Capture the cell that displays the provided text and extract its [X, Y] central coordinate. 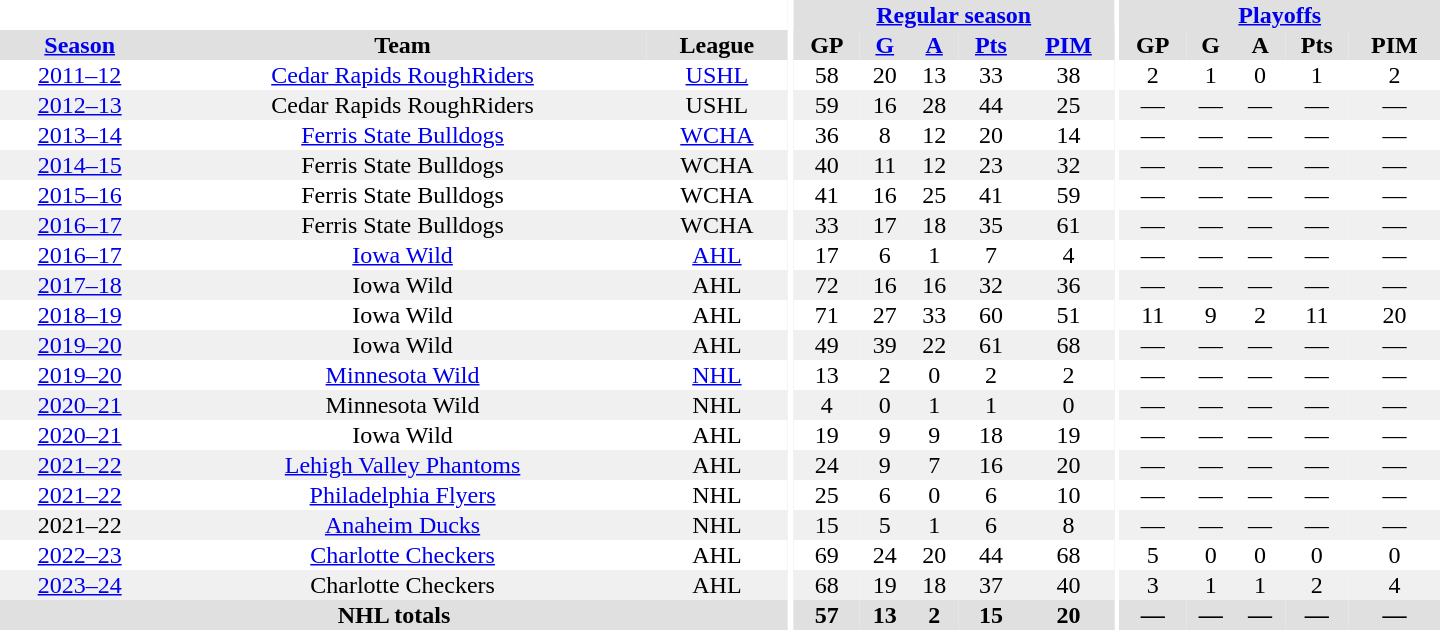
2017–18 [80, 285]
2018–19 [80, 315]
2022–23 [80, 555]
2011–12 [80, 75]
3 [1152, 585]
Playoffs [1280, 15]
58 [828, 75]
2023–24 [80, 585]
Lehigh Valley Phantoms [402, 465]
2013–14 [80, 135]
71 [828, 315]
69 [828, 555]
Team [402, 45]
39 [884, 345]
2012–13 [80, 105]
28 [934, 105]
2014–15 [80, 165]
14 [1068, 135]
60 [991, 315]
35 [991, 225]
72 [828, 285]
27 [884, 315]
Regular season [954, 15]
51 [1068, 315]
23 [991, 165]
10 [1068, 495]
38 [1068, 75]
57 [828, 615]
49 [828, 345]
2015–16 [80, 195]
League [717, 45]
37 [991, 585]
22 [934, 345]
NHL totals [394, 615]
Anaheim Ducks [402, 525]
Philadelphia Flyers [402, 495]
Season [80, 45]
